For the text-containing cell, return its midpoint in [x, y] coordinate format. 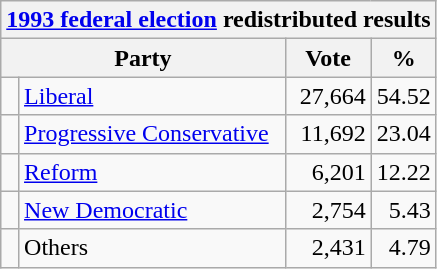
Party [143, 58]
12.22 [404, 172]
Progressive Conservative [152, 134]
1993 federal election redistributed results [218, 20]
11,692 [328, 134]
27,664 [328, 96]
4.79 [404, 248]
Liberal [152, 96]
New Democratic [152, 210]
23.04 [404, 134]
Reform [152, 172]
% [404, 58]
6,201 [328, 172]
54.52 [404, 96]
5.43 [404, 210]
2,754 [328, 210]
Vote [328, 58]
Others [152, 248]
2,431 [328, 248]
